Find where the given text appears and provide that cell's center as [X, Y] coordinate. 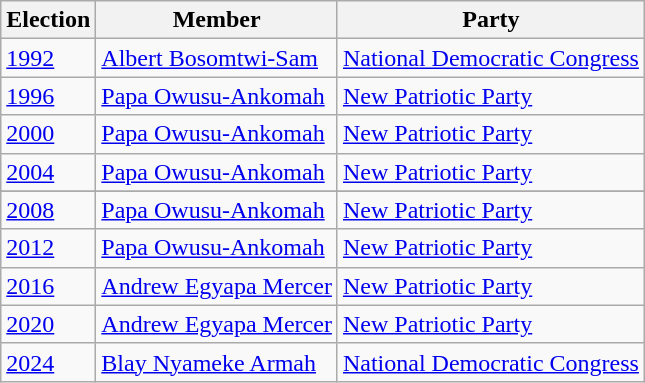
2020 [48, 324]
2016 [48, 286]
2000 [48, 134]
Albert Bosomtwi-Sam [217, 58]
Member [217, 20]
1992 [48, 58]
1996 [48, 96]
Election [48, 20]
2024 [48, 362]
Blay Nyameke Armah [217, 362]
Party [490, 20]
2012 [48, 248]
2004 [48, 172]
2008 [48, 210]
